Locate the cell with the specified text and output its (X, Y) center coordinate. 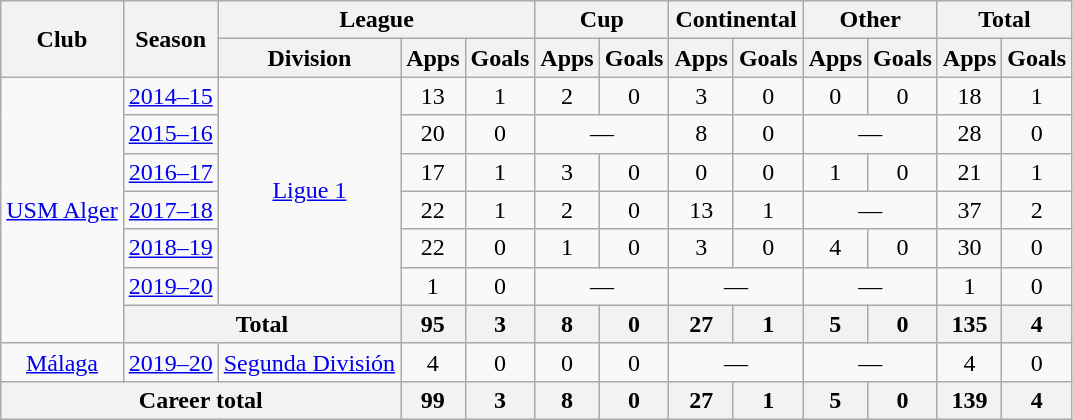
League (376, 20)
2015–16 (170, 134)
28 (969, 134)
95 (433, 324)
Segunda División (309, 362)
Division (309, 58)
17 (433, 172)
Cup (602, 20)
USM Alger (62, 210)
Ligue 1 (309, 191)
Málaga (62, 362)
Season (170, 39)
20 (433, 134)
99 (433, 400)
18 (969, 96)
21 (969, 172)
Career total (201, 400)
Continental (736, 20)
2017–18 (170, 210)
139 (969, 400)
2016–17 (170, 172)
135 (969, 324)
Club (62, 39)
37 (969, 210)
2018–19 (170, 248)
30 (969, 248)
2014–15 (170, 96)
Other (870, 20)
